Provide the [x, y] coordinate of the cell's center where the given text is located.  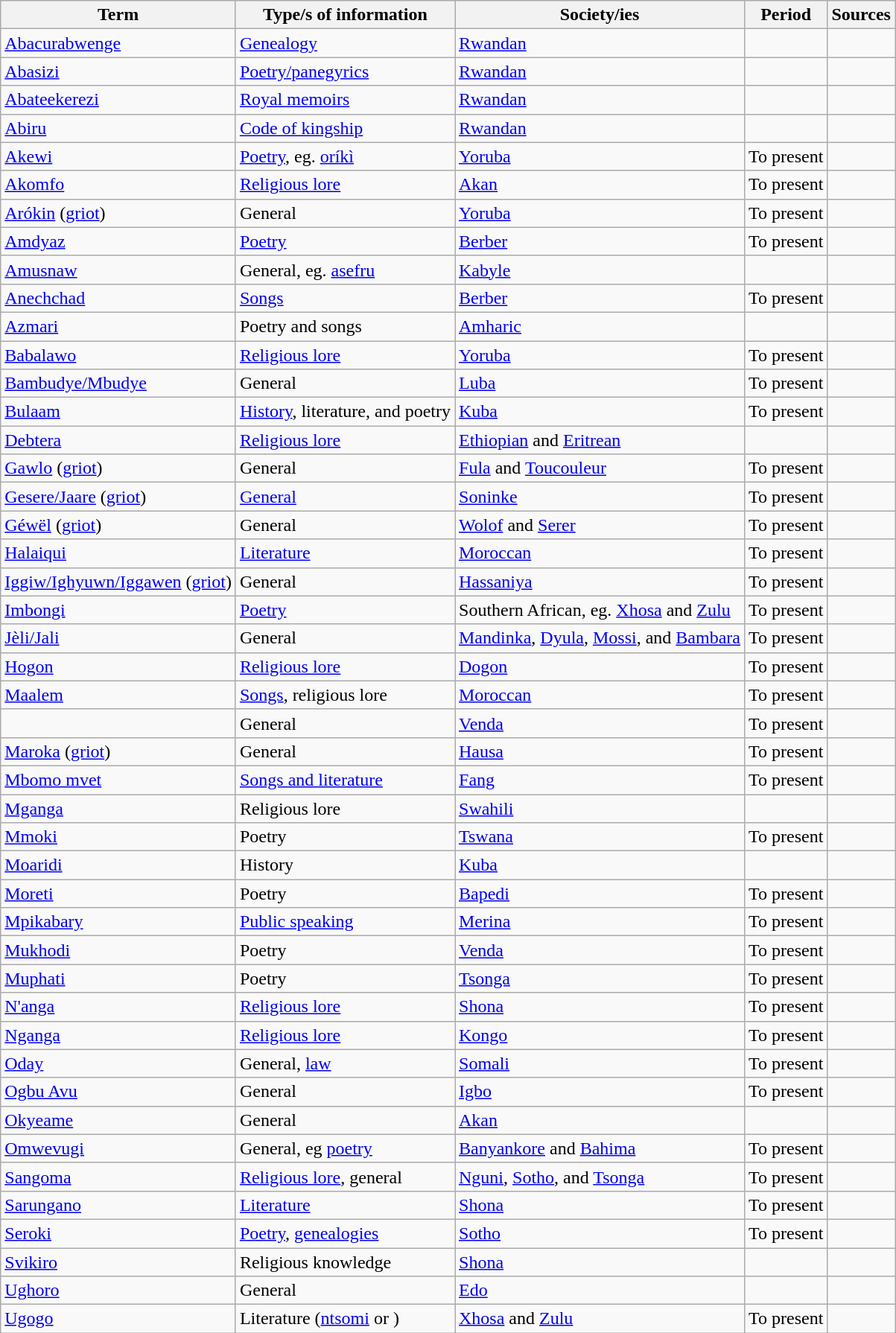
Tsonga [599, 979]
Okyeame [118, 1120]
Abateekerezi [118, 100]
Sarungano [118, 1205]
History [345, 865]
Akewi [118, 156]
Ugogo [118, 1319]
Edo [599, 1291]
Moreti [118, 894]
Literature (ntsomi or ) [345, 1319]
Amharic [599, 326]
Sangoma [118, 1177]
Mganga [118, 808]
Poetry, eg. oríkì [345, 156]
History, literature, and poetry [345, 412]
Abacurabwenge [118, 43]
Sotho [599, 1233]
Akomfo [118, 185]
Géwël (griot) [118, 525]
Hassaniya [599, 582]
Bulaam [118, 412]
Religious knowledge [345, 1262]
Ethiopian and Eritrean [599, 440]
Svikiro [118, 1262]
Tswana [599, 837]
Omwevugi [118, 1148]
Debtera [118, 440]
Southern African, eg. Xhosa and Zulu [599, 610]
Royal memoirs [345, 100]
Halaiqui [118, 553]
N'anga [118, 1007]
Mukhodi [118, 950]
Songs [345, 298]
Azmari [118, 326]
Nguni, Sotho, and Tsonga [599, 1177]
Babalawo [118, 355]
Public speaking [345, 922]
Abiru [118, 128]
Poetry/panegyrics [345, 71]
Poetry and songs [345, 326]
Amusnaw [118, 270]
Mbomo mvet [118, 780]
Dogon [599, 666]
Amdyaz [118, 241]
Maalem [118, 695]
Gawlo (griot) [118, 468]
Term [118, 15]
Abasizi [118, 71]
Hogon [118, 666]
Moaridi [118, 865]
Muphati [118, 979]
Type/s of information [345, 15]
Wolof and Serer [599, 525]
General, eg poetry [345, 1148]
Anechchad [118, 298]
Gesere/Jaare (griot) [118, 497]
Merina [599, 922]
Mandinka, Dyula, Mossi, and Bambara [599, 638]
Nganga [118, 1035]
Religious lore, general [345, 1177]
Fula and Toucouleur [599, 468]
Kongo [599, 1035]
Genealogy [345, 43]
Arókin (griot) [118, 213]
Swahili [599, 808]
Ughoro [118, 1291]
Imbongi [118, 610]
Hausa [599, 751]
Igbo [599, 1092]
Soninke [599, 497]
Period [787, 15]
Society/ies [599, 15]
Bambudye/Mbudye [118, 384]
Mmoki [118, 837]
Code of kingship [345, 128]
Seroki [118, 1233]
Somali [599, 1063]
General, eg. asefru [345, 270]
General, law [345, 1063]
Sources [861, 15]
Kabyle [599, 270]
Ogbu Avu [118, 1092]
Luba [599, 384]
Songs, religious lore [345, 695]
Maroka (griot) [118, 751]
Bapedi [599, 894]
Jèli/Jali [118, 638]
Poetry, genealogies [345, 1233]
Banyankore and Bahima [599, 1148]
Iggiw/Ighyuwn/Iggawen (griot) [118, 582]
Mpikabary [118, 922]
Xhosa and Zulu [599, 1319]
Songs and literature [345, 780]
Fang [599, 780]
Oday [118, 1063]
